From the cell containing the given text, extract its center point as (x, y) coordinate. 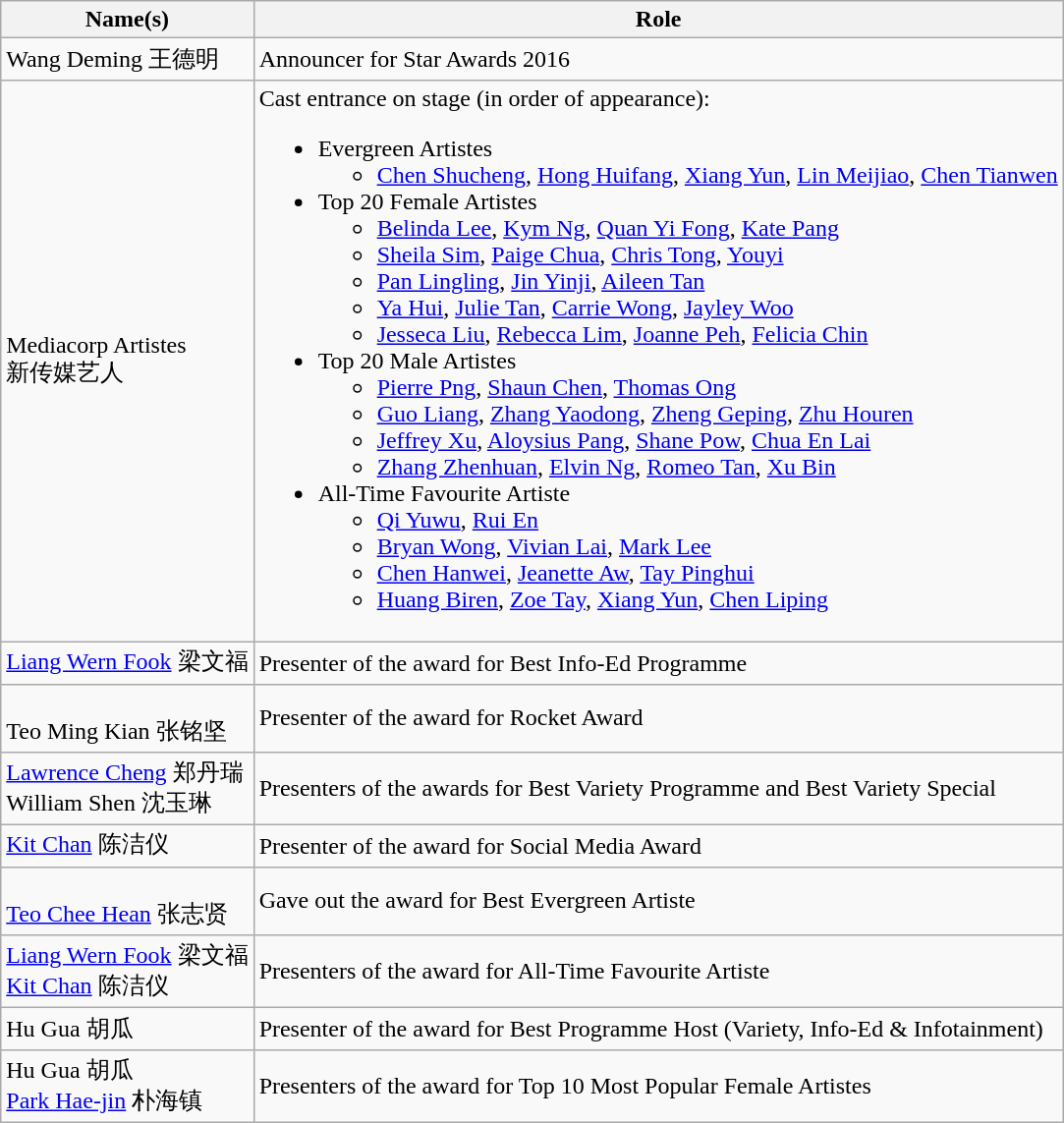
Presenter of the award for Best Info-Ed Programme (658, 662)
Presenters of the awards for Best Variety Programme and Best Variety Special (658, 789)
Mediacorp Artistes 新传媒艺人 (128, 361)
Teo Ming Kian 张铭坚 (128, 718)
Wang Deming 王德明 (128, 59)
Presenters of the award for Top 10 Most Popular Female Artistes (658, 1086)
Hu Gua 胡瓜 (128, 1030)
Presenter of the award for Rocket Award (658, 718)
Hu Gua 胡瓜 Park Hae-jin 朴海镇 (128, 1086)
Kit Chan 陈洁仪 (128, 847)
Lawrence Cheng 郑丹瑞 William Shen 沈玉琳 (128, 789)
Gave out the award for Best Evergreen Artiste (658, 901)
Presenter of the award for Best Programme Host (Variety, Info-Ed & Infotainment) (658, 1030)
Liang Wern Fook 梁文福 (128, 662)
Announcer for Star Awards 2016 (658, 59)
Teo Chee Hean 张志贤 (128, 901)
Presenters of the award for All-Time Favourite Artiste (658, 972)
Presenter of the award for Social Media Award (658, 847)
Name(s) (128, 20)
Liang Wern Fook 梁文福 Kit Chan 陈洁仪 (128, 972)
Role (658, 20)
